Identify which cell holds the provided text, then report its [x, y] central coordinate. 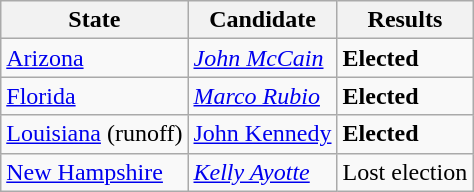
Marco Rubio [262, 96]
Kelly Ayotte [262, 172]
Results [405, 20]
New Hampshire [94, 172]
Arizona [94, 58]
Lost election [405, 172]
Florida [94, 96]
State [94, 20]
Candidate [262, 20]
Louisiana (runoff) [94, 134]
John Kennedy [262, 134]
John McCain [262, 58]
